Determine the (x, y) coordinate at the center of the cell enclosing the given text.  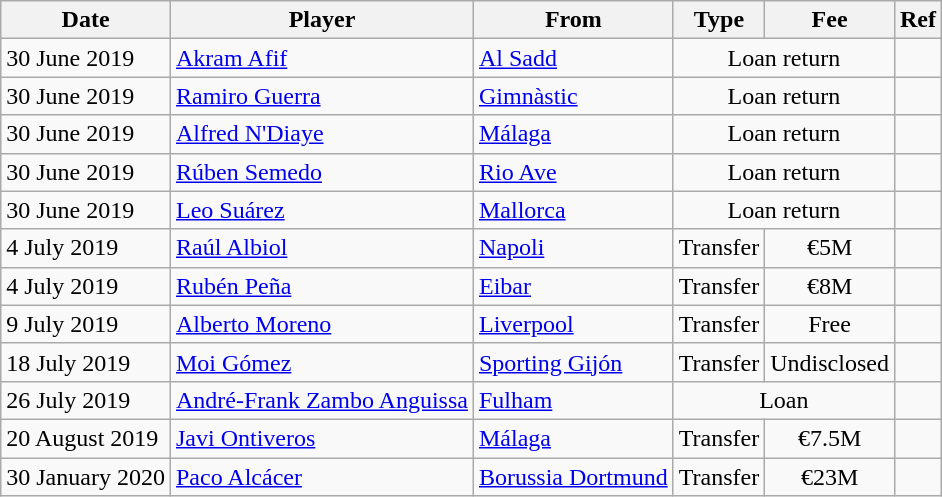
€8M (830, 286)
Eibar (573, 286)
Undisclosed (830, 362)
From (573, 20)
André-Frank Zambo Anguissa (322, 400)
Borussia Dortmund (573, 477)
€5M (830, 248)
Rúben Semedo (322, 172)
Free (830, 324)
Loan (784, 400)
20 August 2019 (86, 438)
Al Sadd (573, 58)
Alberto Moreno (322, 324)
Mallorca (573, 210)
Akram Afif (322, 58)
Fee (830, 20)
18 July 2019 (86, 362)
Rubén Peña (322, 286)
Leo Suárez (322, 210)
Napoli (573, 248)
26 July 2019 (86, 400)
Raúl Albiol (322, 248)
Fulham (573, 400)
Player (322, 20)
30 January 2020 (86, 477)
Ref (918, 20)
Alfred N'Diaye (322, 134)
Liverpool (573, 324)
Moi Gómez (322, 362)
Ramiro Guerra (322, 96)
Javi Ontiveros (322, 438)
Paco Alcácer (322, 477)
Sporting Gijón (573, 362)
Type (719, 20)
Rio Ave (573, 172)
Gimnàstic (573, 96)
9 July 2019 (86, 324)
Date (86, 20)
€7.5M (830, 438)
€23M (830, 477)
